Identify which cell holds the provided text, then report its (X, Y) central coordinate. 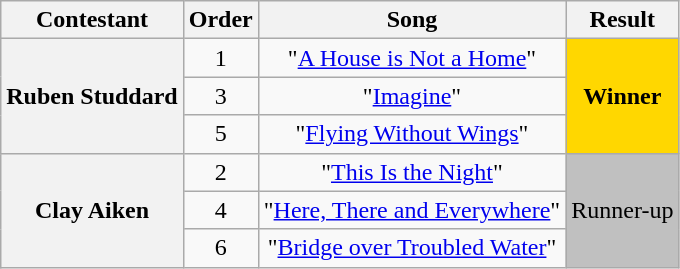
"This Is the Night" (412, 172)
Ruben Studdard (92, 96)
Runner-up (622, 210)
"Flying Without Wings" (412, 134)
2 (220, 172)
1 (220, 58)
Result (622, 20)
Winner (622, 96)
"A House is Not a Home" (412, 58)
Clay Aiken (92, 210)
Song (412, 20)
5 (220, 134)
"Here, There and Everywhere" (412, 210)
3 (220, 96)
4 (220, 210)
"Imagine" (412, 96)
Order (220, 20)
6 (220, 248)
Contestant (92, 20)
"Bridge over Troubled Water" (412, 248)
